Scan for the cell matching the given text and deliver its [X, Y] coordinate at center. 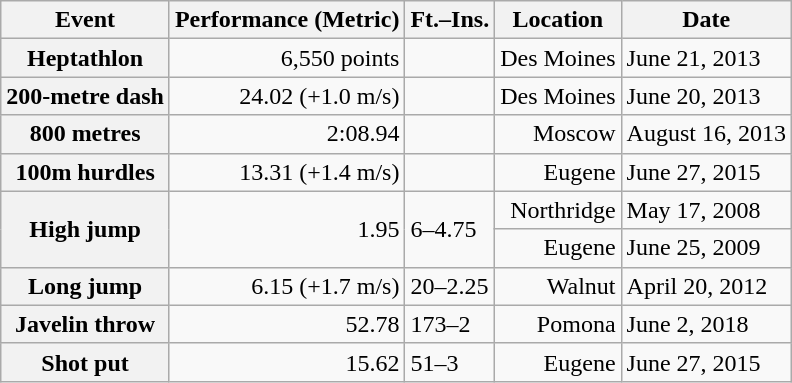
Heptathlon [86, 58]
15.62 [287, 362]
Northridge [558, 210]
Moscow [558, 134]
Performance (Metric) [287, 20]
Shot put [86, 362]
6,550 points [287, 58]
June 2, 2018 [706, 324]
24.02 (+1.0 m/s) [287, 96]
Walnut [558, 286]
51–3 [450, 362]
High jump [86, 229]
June 25, 2009 [706, 248]
Long jump [86, 286]
Pomona [558, 324]
Event [86, 20]
2:08.94 [287, 134]
June 21, 2013 [706, 58]
20–2.25 [450, 286]
Javelin throw [86, 324]
100m hurdles [86, 172]
52.78 [287, 324]
6.15 (+1.7 m/s) [287, 286]
August 16, 2013 [706, 134]
13.31 (+1.4 m/s) [287, 172]
Ft.–Ins. [450, 20]
Date [706, 20]
May 17, 2008 [706, 210]
April 20, 2012 [706, 286]
1.95 [287, 229]
6–4.75 [450, 229]
June 20, 2013 [706, 96]
800 metres [86, 134]
Location [558, 20]
173–2 [450, 324]
200-metre dash [86, 96]
